Return (x, y) of the center of cell containing provided text 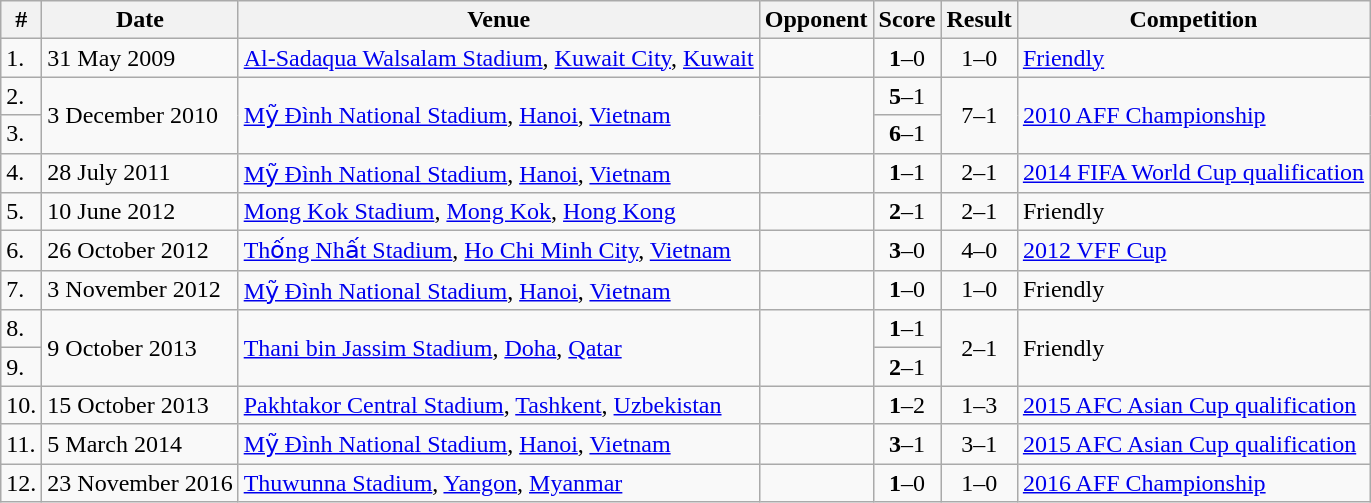
Competition (1193, 20)
Date (140, 20)
Mong Kok Stadium, Mong Kok, Hong Kong (498, 212)
Venue (498, 20)
Thống Nhất Stadium, Ho Chi Minh City, Vietnam (498, 251)
12. (22, 483)
3 November 2012 (140, 290)
3 December 2010 (140, 115)
10. (22, 405)
4–0 (979, 251)
Result (979, 20)
2012 VFF Cup (1193, 251)
2014 FIFA World Cup qualification (1193, 173)
Score (907, 20)
6–1 (907, 134)
2. (22, 96)
3. (22, 134)
Al-Sadaqua Walsalam Stadium, Kuwait City, Kuwait (498, 58)
1–3 (979, 405)
Thani bin Jassim Stadium, Doha, Qatar (498, 348)
11. (22, 444)
4. (22, 173)
5 March 2014 (140, 444)
31 May 2009 (140, 58)
7. (22, 290)
10 June 2012 (140, 212)
15 October 2013 (140, 405)
6. (22, 251)
8. (22, 329)
1. (22, 58)
26 October 2012 (140, 251)
7–1 (979, 115)
2010 AFF Championship (1193, 115)
28 July 2011 (140, 173)
23 November 2016 (140, 483)
9 October 2013 (140, 348)
Pakhtakor Central Stadium, Tashkent, Uzbekistan (498, 405)
9. (22, 367)
3–0 (907, 251)
Opponent (816, 20)
Thuwunna Stadium, Yangon, Myanmar (498, 483)
5–1 (907, 96)
5. (22, 212)
# (22, 20)
1–2 (907, 405)
2016 AFF Championship (1193, 483)
